From the cell containing the given text, extract its center point as (x, y) coordinate. 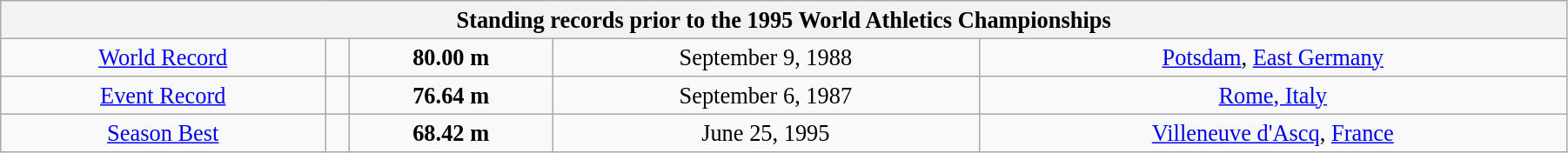
80.00 m (451, 57)
September 9, 1988 (766, 57)
World Record (164, 57)
76.64 m (451, 95)
Season Best (164, 133)
September 6, 1987 (766, 95)
Rome, Italy (1272, 95)
Potsdam, East Germany (1272, 57)
Event Record (164, 95)
Standing records prior to the 1995 World Athletics Championships (784, 19)
68.42 m (451, 133)
June 25, 1995 (766, 133)
Villeneuve d'Ascq, France (1272, 133)
